Provide the (x, y) coordinate of the cell's center where the given text is located.  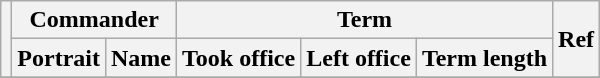
Took office (239, 58)
Left office (359, 58)
Term length (484, 58)
Term (365, 20)
Portrait (59, 58)
Name (140, 58)
Commander (94, 20)
Ref (576, 39)
